Return the [X, Y] coordinate for the center point of the cell that contains the specified text.  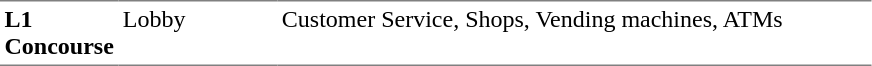
L1Concourse [59, 33]
Lobby [198, 33]
Customer Service, Shops, Vending machines, ATMs [574, 33]
